For the text-containing cell, return its midpoint in [X, Y] coordinate format. 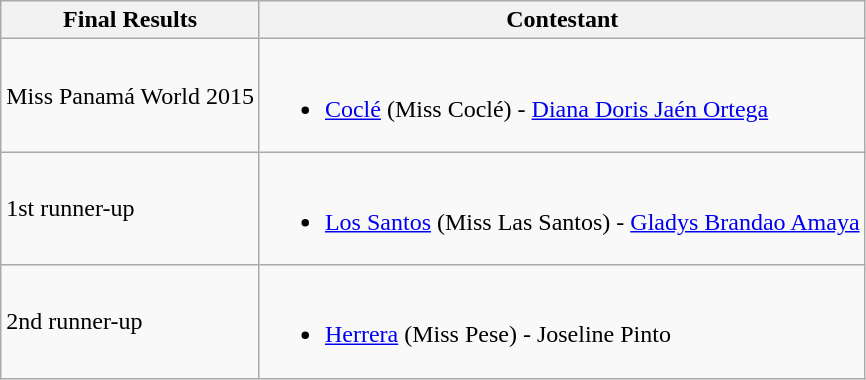
Los Santos (Miss Las Santos) - Gladys Brandao Amaya [562, 208]
Final Results [130, 20]
1st runner-up [130, 208]
Miss Panamá World 2015 [130, 96]
Herrera (Miss Pese) - Joseline Pinto [562, 322]
Contestant [562, 20]
2nd runner-up [130, 322]
Coclé (Miss Coclé) - Diana Doris Jaén Ortega [562, 96]
